Pinpoint the cell where the given text exists, returning its [x, y] midpoint coordinate. 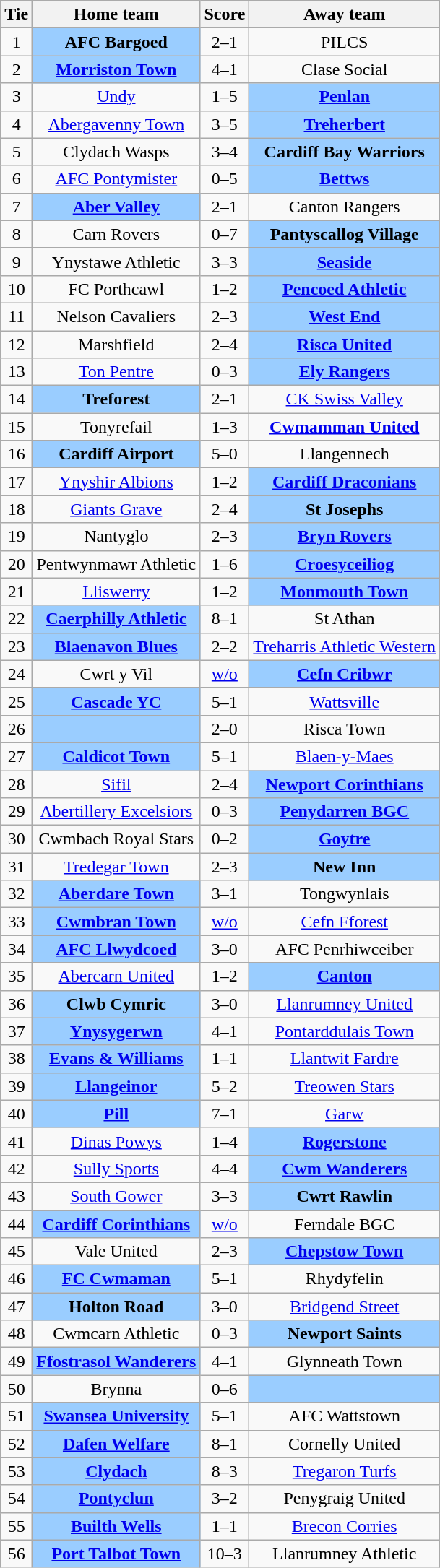
48 [17, 1334]
0–7 [225, 234]
Cwmcarn Athletic [116, 1334]
Llantwit Fardre [345, 1059]
Penlan [345, 97]
Chepstow Town [345, 1252]
Cardiff Bay Warriors [345, 152]
5 [17, 152]
Newport Corinthians [345, 784]
Ferndale BGC [345, 1224]
Ffostrasol Wanderers [116, 1361]
Abercarn United [116, 976]
Home team [116, 14]
Pontarddulais Town [345, 1031]
3–4 [225, 152]
2–0 [225, 729]
12 [17, 345]
19 [17, 537]
West End [345, 316]
Rogerstone [345, 1141]
Tregaron Turfs [345, 1471]
AFC Llwydcoed [116, 949]
Treowen Stars [345, 1086]
41 [17, 1141]
0–5 [225, 179]
43 [17, 1196]
40 [17, 1114]
Lliswerry [116, 592]
15 [17, 427]
Sully Sports [116, 1169]
46 [17, 1279]
3–5 [225, 124]
3–2 [225, 1499]
Builth Wells [116, 1526]
4 [17, 124]
50 [17, 1389]
45 [17, 1252]
Penydarren BGC [345, 812]
51 [17, 1416]
38 [17, 1059]
Cornelly United [345, 1444]
39 [17, 1086]
0–2 [225, 839]
Bryn Rovers [345, 537]
26 [17, 729]
Canton [345, 976]
6 [17, 179]
Goytre [345, 839]
FC Porthcawl [116, 289]
AFC Bargoed [116, 42]
42 [17, 1169]
Treforest [116, 399]
1–4 [225, 1141]
Ely Rangers [345, 372]
52 [17, 1444]
Llangeinor [116, 1086]
Carn Rovers [116, 234]
Canton Rangers [345, 207]
Aberdare Town [116, 894]
29 [17, 812]
Monmouth Town [345, 592]
Llangennech [345, 454]
1–3 [225, 427]
Bridgend Street [345, 1307]
5–2 [225, 1086]
Bettws [345, 179]
FC Cwmaman [116, 1279]
28 [17, 784]
10 [17, 289]
10–3 [225, 1554]
32 [17, 894]
34 [17, 949]
5–0 [225, 454]
30 [17, 839]
Risca United [345, 345]
Cardiff Corinthians [116, 1224]
1–6 [225, 564]
Tongwynlais [345, 894]
Newport Saints [345, 1334]
Caldicot Town [116, 756]
Undy [116, 97]
11 [17, 316]
Croesyceiliog [345, 564]
Treharris Athletic Western [345, 646]
Swansea University [116, 1416]
Cwmbran Town [116, 922]
0–6 [225, 1389]
Risca Town [345, 729]
Cwrt y Vil [116, 674]
44 [17, 1224]
Nantyglo [116, 537]
Ynyshir Albions [116, 482]
Cardiff Airport [116, 454]
13 [17, 372]
St Josephs [345, 509]
AFC Pontymister [116, 179]
2 [17, 69]
3 [17, 97]
27 [17, 756]
Dafen Welfare [116, 1444]
33 [17, 922]
8 [17, 234]
Cardiff Draconians [345, 482]
35 [17, 976]
Evans & Williams [116, 1059]
Aber Valley [116, 207]
Clydach Wasps [116, 152]
Ynystawe Athletic [116, 261]
Vale United [116, 1252]
Tonyrefail [116, 427]
Sifil [116, 784]
Clase Social [345, 69]
4–4 [225, 1169]
Abertillery Excelsiors [116, 812]
2–2 [225, 646]
Ynysygerwn [116, 1031]
Pantyscallog Village [345, 234]
Marshfield [116, 345]
9 [17, 261]
Nelson Cavaliers [116, 316]
Garw [345, 1114]
25 [17, 701]
36 [17, 1004]
21 [17, 592]
23 [17, 646]
Brynna [116, 1389]
Morriston Town [116, 69]
55 [17, 1526]
47 [17, 1307]
Brecon Corries [345, 1526]
49 [17, 1361]
Cascade YC [116, 701]
24 [17, 674]
7 [17, 207]
Blaen-y-Maes [345, 756]
22 [17, 619]
Cwm Wanderers [345, 1169]
20 [17, 564]
Tie [17, 14]
Treherbert [345, 124]
Seaside [345, 261]
8–3 [225, 1471]
16 [17, 454]
Pontyclun [116, 1499]
1 [17, 42]
Glynneath Town [345, 1361]
Score [225, 14]
AFC Wattstown [345, 1416]
14 [17, 399]
Cwrt Rawlin [345, 1196]
Pill [116, 1114]
CK Swiss Valley [345, 399]
Cefn Fforest [345, 922]
PILCS [345, 42]
Away team [345, 14]
Giants Grave [116, 509]
Llanrumney United [345, 1004]
54 [17, 1499]
37 [17, 1031]
31 [17, 867]
17 [17, 482]
St Athan [345, 619]
Pencoed Athletic [345, 289]
Caerphilly Athletic [116, 619]
Llanrumney Athletic [345, 1554]
Cefn Cribwr [345, 674]
3–1 [225, 894]
Cwmamman United [345, 427]
Pentwynmawr Athletic [116, 564]
South Gower [116, 1196]
53 [17, 1471]
7–1 [225, 1114]
Abergavenny Town [116, 124]
Tredegar Town [116, 867]
Rhydyfelin [345, 1279]
Clwb Cymric [116, 1004]
New Inn [345, 867]
Holton Road [116, 1307]
18 [17, 509]
Clydach [116, 1471]
56 [17, 1554]
Wattsville [345, 701]
Ton Pentre [116, 372]
Port Talbot Town [116, 1554]
AFC Penrhiwceiber [345, 949]
Blaenavon Blues [116, 646]
Dinas Powys [116, 1141]
Cwmbach Royal Stars [116, 839]
1–5 [225, 97]
Penygraig United [345, 1499]
